Pinpoint the cell where the given text exists, returning its (x, y) midpoint coordinate. 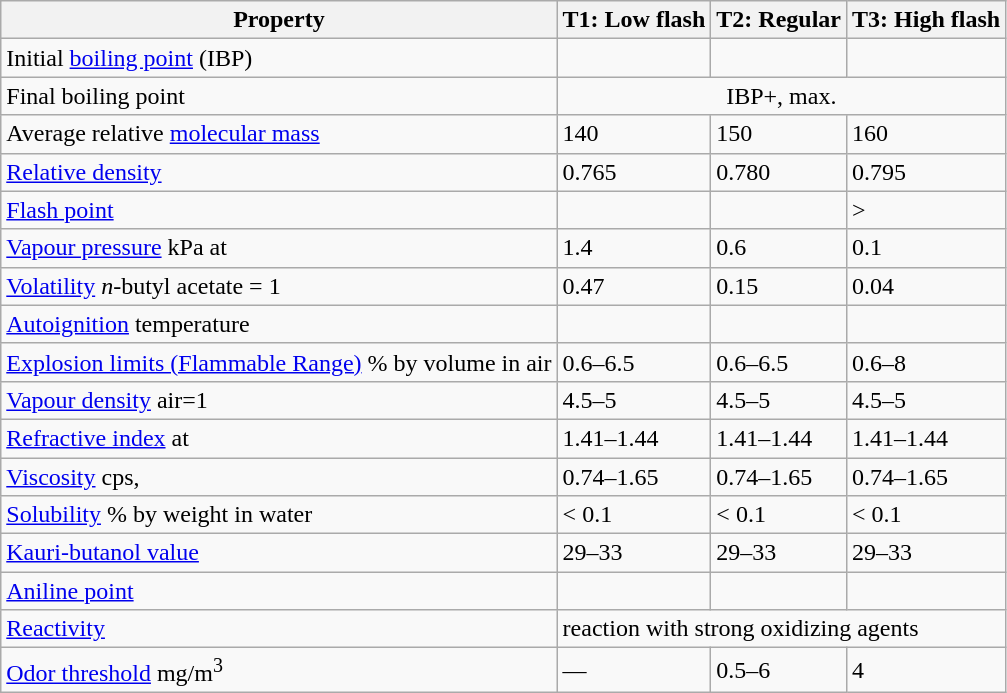
Final boiling point (279, 96)
1.4 (634, 248)
Viscosity cps, (279, 477)
Vapour pressure kPa at (279, 248)
IBP+, max. (782, 96)
T3: High flash (926, 20)
150 (779, 134)
Relative density (279, 172)
Property (279, 20)
T1: Low flash (634, 20)
0.780 (779, 172)
Initial boiling point (IBP) (279, 58)
Flash point (279, 210)
140 (634, 134)
4 (926, 670)
0.47 (634, 286)
Aniline point (279, 591)
Odor threshold mg/m3 (279, 670)
Explosion limits (Flammable Range) % by volume in air (279, 362)
Average relative molecular mass (279, 134)
0.1 (926, 248)
Reactivity (279, 629)
0.795 (926, 172)
T2: Regular (779, 20)
— (634, 670)
0.6 (779, 248)
0.04 (926, 286)
0.5–6 (779, 670)
Vapour density air=1 (279, 400)
Refractive index at (279, 438)
> (926, 210)
Solubility % by weight in water (279, 515)
0.6–8 (926, 362)
0.765 (634, 172)
reaction with strong oxidizing agents (782, 629)
0.15 (779, 286)
Autoignition temperature (279, 324)
Volatility n-butyl acetate = 1 (279, 286)
Kauri-butanol value (279, 553)
160 (926, 134)
